Identify which cell holds the provided text, then report its (X, Y) central coordinate. 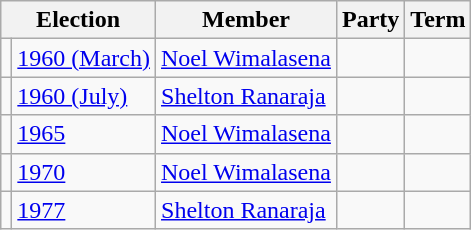
1965 (84, 134)
Member (246, 20)
1970 (84, 172)
Term (438, 20)
1960 (March) (84, 58)
Election (78, 20)
1960 (July) (84, 96)
1977 (84, 210)
Party (370, 20)
